From the cell containing the given text, extract its center point as (X, Y) coordinate. 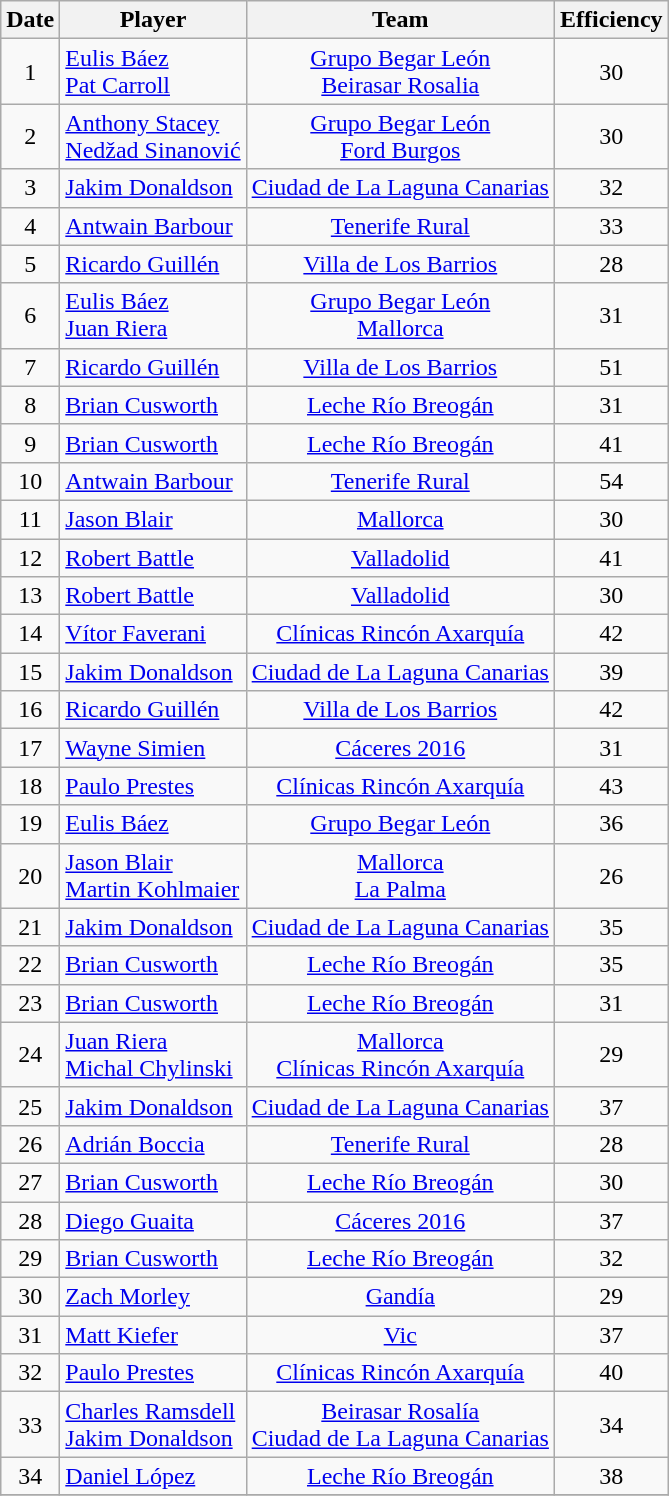
Wayne Simien (153, 748)
18 (30, 786)
Grupo Begar León Beirasar Rosalia (400, 72)
27 (30, 1182)
16 (30, 710)
Eulis Báez Pat Carroll (153, 72)
Anthony Stacey Nedžad Sinanović (153, 136)
12 (30, 557)
Jason Blair Martin Kohlmaier (153, 876)
Diego Guaita (153, 1221)
51 (611, 367)
Charles Ramsdell Jakim Donaldson (153, 1424)
8 (30, 405)
23 (30, 1003)
Vítor Faverani (153, 634)
39 (611, 672)
4 (30, 226)
Eulis Báez (153, 824)
40 (611, 1373)
13 (30, 596)
11 (30, 519)
6 (30, 316)
Mallorca La Palma (400, 876)
3 (30, 188)
Gandía (400, 1297)
24 (30, 1054)
Daniel López (153, 1476)
19 (30, 824)
1 (30, 72)
22 (30, 965)
Zach Morley (153, 1297)
Grupo Begar León Ford Burgos (400, 136)
5 (30, 264)
Juan Riera Michal Chylinski (153, 1054)
10 (30, 481)
43 (611, 786)
Jason Blair (153, 519)
Mallorca Clínicas Rincón Axarquía (400, 1054)
21 (30, 927)
20 (30, 876)
2 (30, 136)
15 (30, 672)
Mallorca (400, 519)
17 (30, 748)
Eulis Báez Juan Riera (153, 316)
7 (30, 367)
9 (30, 443)
Adrián Boccia (153, 1144)
25 (30, 1106)
Efficiency (611, 20)
Player (153, 20)
Vic (400, 1335)
36 (611, 824)
Matt Kiefer (153, 1335)
Grupo Begar León (400, 824)
38 (611, 1476)
Date (30, 20)
Grupo Begar León Mallorca (400, 316)
Team (400, 20)
54 (611, 481)
Beirasar Rosalía Ciudad de La Laguna Canarias (400, 1424)
14 (30, 634)
